Return [x, y] of the center of cell containing provided text 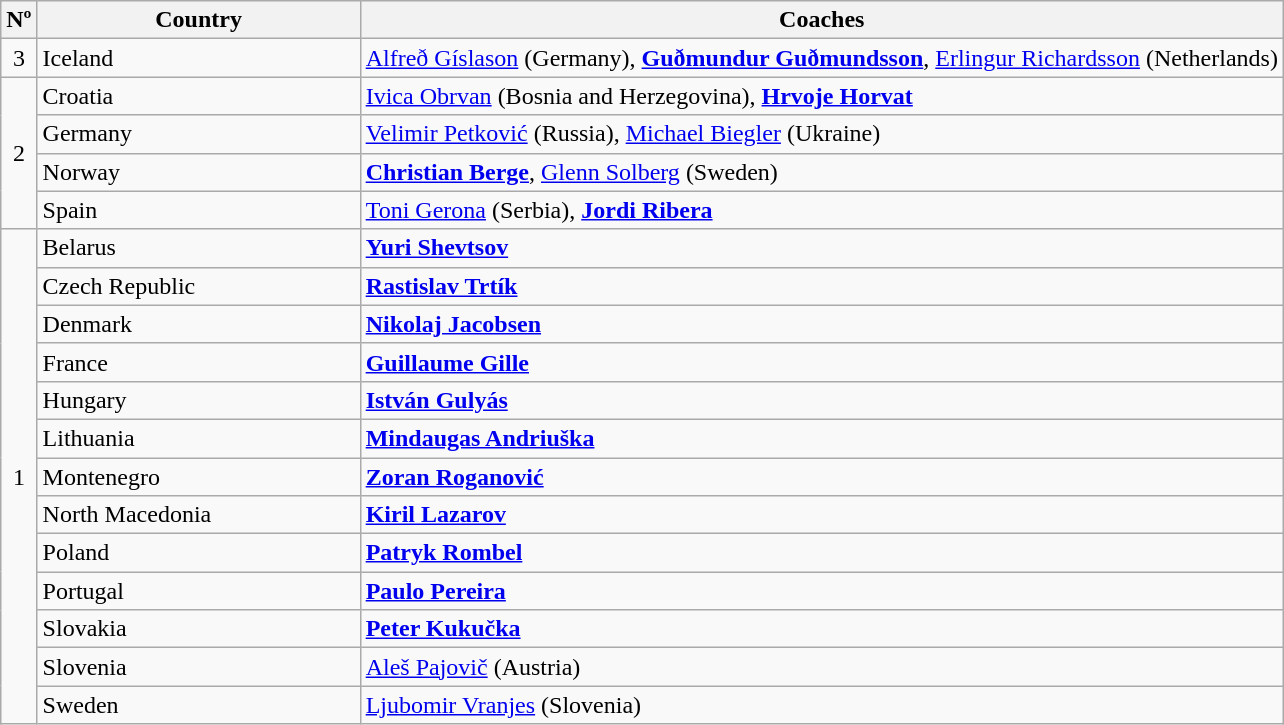
Hungary [198, 400]
Nº [19, 20]
Country [198, 20]
Aleš Pajovič (Austria) [822, 667]
Slovakia [198, 629]
Paulo Pereira [822, 591]
István Gulyás [822, 400]
Slovenia [198, 667]
Croatia [198, 96]
Yuri Shevtsov [822, 248]
Belarus [198, 248]
Peter Kukučka [822, 629]
Guillaume Gille [822, 362]
Christian Berge, Glenn Solberg (Sweden) [822, 172]
Ivica Obrvan (Bosnia and Herzegovina), Hrvoje Horvat [822, 96]
Rastislav Trtík [822, 286]
2 [19, 153]
3 [19, 58]
Montenegro [198, 477]
Mindaugas Andriuška [822, 438]
Denmark [198, 324]
Toni Gerona (Serbia), Jordi Ribera [822, 210]
Velimir Petković (Russia), Michael Biegler (Ukraine) [822, 134]
Lithuania [198, 438]
Germany [198, 134]
Poland [198, 553]
Czech Republic [198, 286]
1 [19, 476]
Ljubomir Vranjes (Slovenia) [822, 705]
Iceland [198, 58]
Zoran Roganović [822, 477]
Spain [198, 210]
France [198, 362]
Patryk Rombel [822, 553]
Norway [198, 172]
Alfreð Gíslason (Germany), Guðmundur Guðmundsson, Erlingur Richardsson (Netherlands) [822, 58]
North Macedonia [198, 515]
Kiril Lazarov [822, 515]
Coaches [822, 20]
Nikolaj Jacobsen [822, 324]
Sweden [198, 705]
Portugal [198, 591]
